Capture the cell that displays the provided text and extract its (x, y) central coordinate. 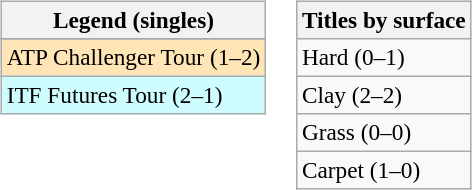
ATP Challenger Tour (1–2) (133, 57)
Clay (2–2) (384, 95)
Hard (0–1) (384, 57)
Carpet (1–0) (384, 171)
Grass (0–0) (384, 133)
Legend (singles) (133, 20)
Titles by surface (384, 20)
ITF Futures Tour (2–1) (133, 95)
